Locate the cell with the specified text and output its [x, y] center coordinate. 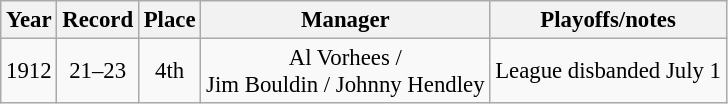
Record [98, 20]
Playoffs/notes [608, 20]
Place [169, 20]
1912 [29, 72]
Al Vorhees / Jim Bouldin / Johnny Hendley [346, 72]
21–23 [98, 72]
Year [29, 20]
4th [169, 72]
League disbanded July 1 [608, 72]
Manager [346, 20]
